Find where the given text appears and provide that cell's center as (X, Y) coordinate. 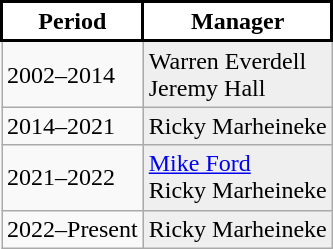
2014–2021 (73, 126)
Manager (238, 22)
Warren Everdell Jeremy Hall (238, 74)
2021–2022 (73, 178)
2002–2014 (73, 74)
Mike Ford Ricky Marheineke (238, 178)
2022–Present (73, 229)
Period (73, 22)
